Find where the given text appears and provide that cell's center as [X, Y] coordinate. 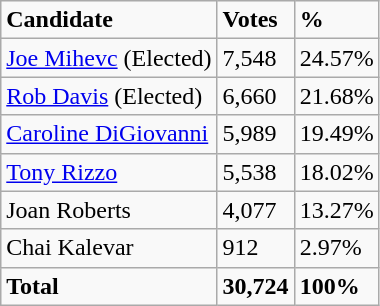
19.49% [336, 134]
13.27% [336, 210]
21.68% [336, 96]
Joan Roberts [109, 210]
2.97% [336, 248]
100% [336, 286]
4,077 [256, 210]
Total [109, 286]
Joe Mihevc (Elected) [109, 58]
5,989 [256, 134]
Candidate [109, 20]
Chai Kalevar [109, 248]
912 [256, 248]
30,724 [256, 286]
6,660 [256, 96]
24.57% [336, 58]
5,538 [256, 172]
7,548 [256, 58]
% [336, 20]
Caroline DiGiovanni [109, 134]
Tony Rizzo [109, 172]
18.02% [336, 172]
Votes [256, 20]
Rob Davis (Elected) [109, 96]
